Locate the cell with the specified text and output its (x, y) center coordinate. 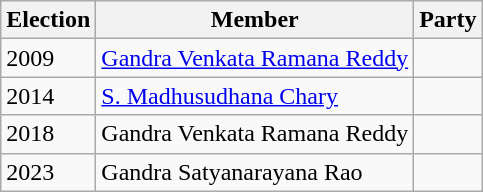
S. Madhusudhana Chary (255, 96)
Member (255, 20)
Election (48, 20)
Party (448, 20)
Gandra Satyanarayana Rao (255, 172)
2009 (48, 58)
2023 (48, 172)
2018 (48, 134)
2014 (48, 96)
